For the text-containing cell, return its midpoint in [X, Y] coordinate format. 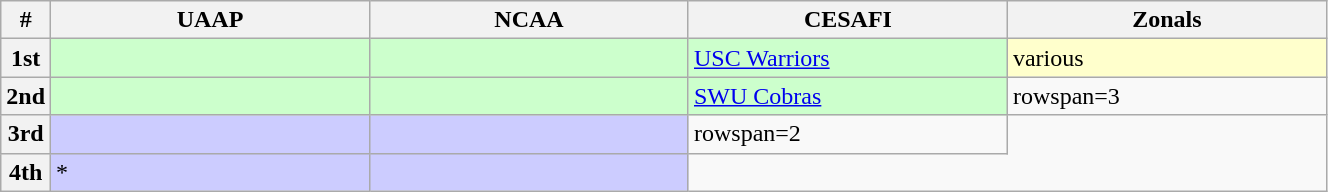
1st [26, 58]
various [1166, 58]
CESAFI [848, 20]
UAAP [210, 20]
2nd [26, 96]
Zonals [1166, 20]
rowspan=2 [848, 134]
3rd [26, 134]
SWU Cobras [848, 96]
# [26, 20]
USC Warriors [848, 58]
rowspan=3 [1166, 96]
4th [26, 172]
* [210, 172]
NCAA [530, 20]
